Search for the cell housing the specified text and yield its (x, y) center coordinate. 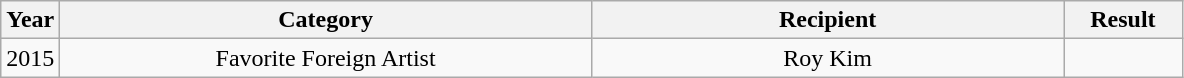
2015 (30, 58)
Recipient (827, 20)
Category (326, 20)
Result (1123, 20)
Year (30, 20)
Favorite Foreign Artist (326, 58)
Roy Kim (827, 58)
